Identify which cell holds the provided text, then report its [x, y] central coordinate. 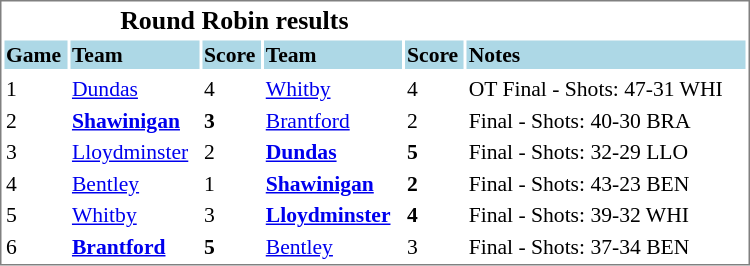
Final - Shots: 39-32 WHI [606, 215]
6 [36, 246]
Final - Shots: 43-23 BEN [606, 184]
Notes [606, 54]
Final - Shots: 32-29 LLO [606, 152]
Final - Shots: 40-30 BRA [606, 120]
OT Final - Shots: 47-31 WHI [606, 89]
Game [36, 54]
Round Robin results [234, 20]
Final - Shots: 37-34 BEN [606, 246]
